Output the (x, y) coordinate of the center of the cell containing the given text.  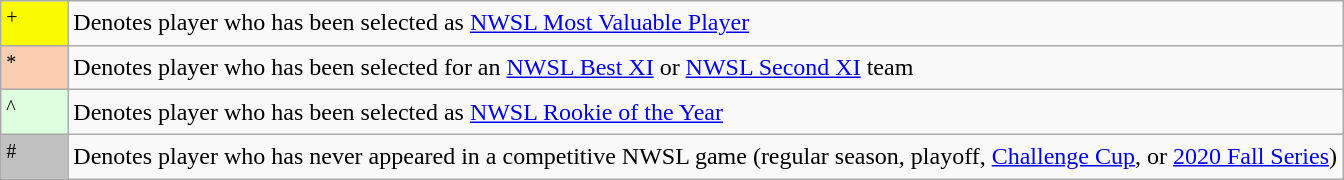
Denotes player who has never appeared in a competitive NWSL game (regular season, playoff, Challenge Cup, or 2020 Fall Series) (706, 156)
Denotes player who has been selected as NWSL Rookie of the Year (706, 112)
* (34, 68)
Denotes player who has been selected for an NWSL Best XI or NWSL Second XI team (706, 68)
# (34, 156)
Denotes player who has been selected as NWSL Most Valuable Player (706, 24)
+ (34, 24)
^ (34, 112)
